Search for the cell housing the specified text and yield its [X, Y] center coordinate. 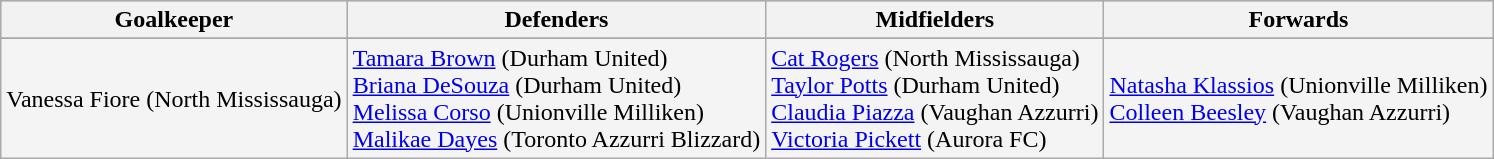
Cat Rogers (North Mississauga)Taylor Potts (Durham United)Claudia Piazza (Vaughan Azzurri)Victoria Pickett (Aurora FC) [935, 98]
Goalkeeper [174, 20]
Natasha Klassios (Unionville Milliken)Colleen Beesley (Vaughan Azzurri) [1298, 98]
Vanessa Fiore (North Mississauga) [174, 98]
Forwards [1298, 20]
Defenders [556, 20]
Midfielders [935, 20]
Tamara Brown (Durham United)Briana DeSouza (Durham United)Melissa Corso (Unionville Milliken)Malikae Dayes (Toronto Azzurri Blizzard) [556, 98]
